Capture the cell that displays the provided text and extract its (X, Y) central coordinate. 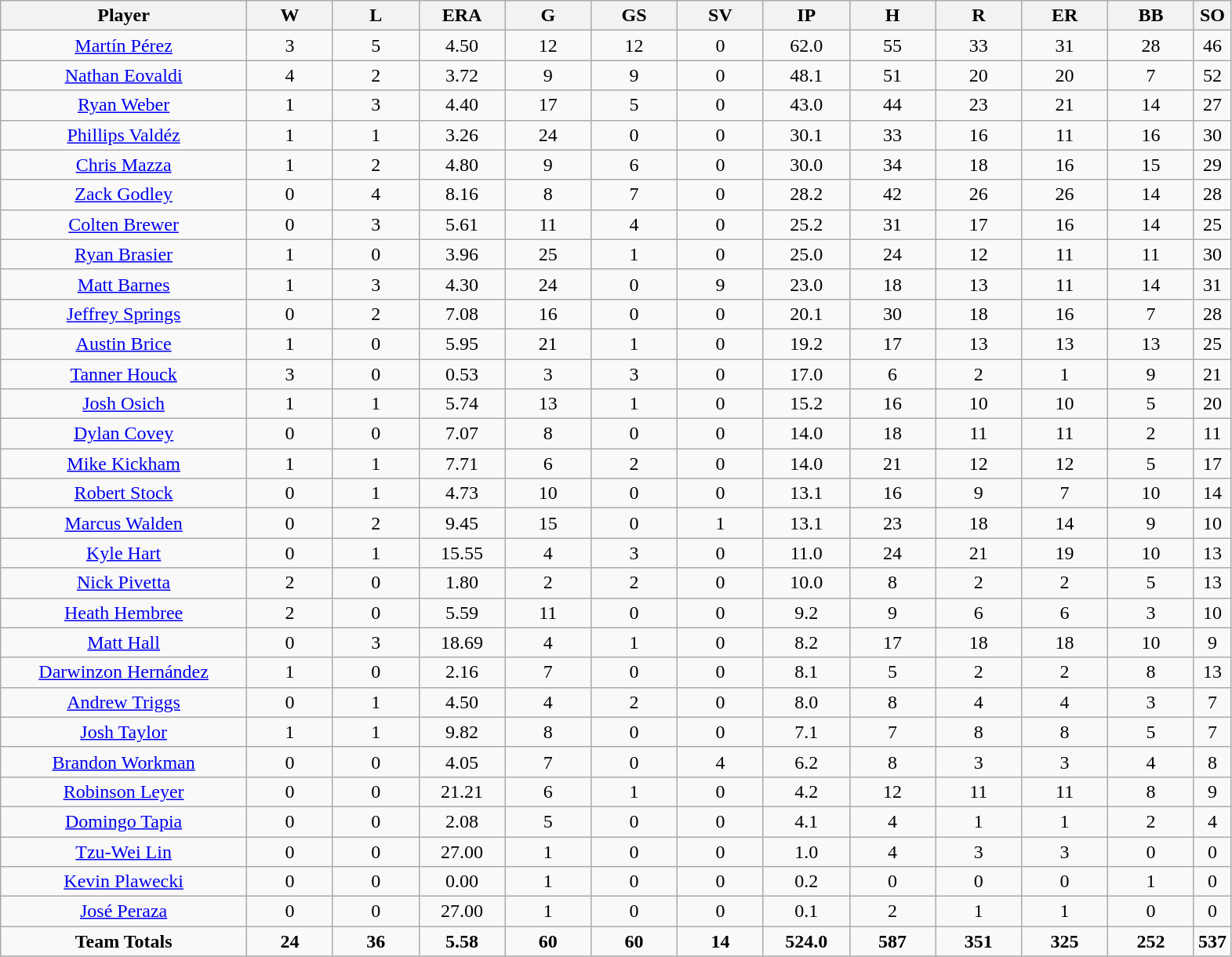
42 (892, 195)
Tanner Houck (124, 374)
20.1 (806, 314)
8.1 (806, 672)
ER (1065, 16)
537 (1212, 941)
8.16 (462, 195)
Phillips Valdéz (124, 135)
GS (634, 16)
30.0 (806, 165)
44 (892, 105)
62.0 (806, 45)
1.0 (806, 851)
ERA (462, 16)
Team Totals (124, 941)
351 (979, 941)
52 (1212, 75)
Josh Taylor (124, 732)
51 (892, 75)
27 (1212, 105)
Chris Mazza (124, 165)
46 (1212, 45)
Robinson Leyer (124, 791)
Kevin Plawecki (124, 882)
252 (1151, 941)
Brandon Workman (124, 762)
11.0 (806, 553)
SV (721, 16)
43.0 (806, 105)
4.30 (462, 284)
4.2 (806, 791)
8.0 (806, 702)
9.82 (462, 732)
19 (1065, 553)
L (376, 16)
Matt Barnes (124, 284)
4.05 (462, 762)
10.0 (806, 583)
524.0 (806, 941)
4.73 (462, 493)
Domingo Tapia (124, 821)
6.2 (806, 762)
19.2 (806, 344)
Matt Hall (124, 642)
5.58 (462, 941)
Nathan Eovaldi (124, 75)
Jeffrey Springs (124, 314)
Austin Brice (124, 344)
9.45 (462, 523)
Ryan Weber (124, 105)
4.80 (462, 165)
5.74 (462, 404)
SO (1212, 16)
1.80 (462, 583)
25.0 (806, 254)
IP (806, 16)
Kyle Hart (124, 553)
W (289, 16)
Colten Brewer (124, 224)
BB (1151, 16)
7.08 (462, 314)
0.53 (462, 374)
5.59 (462, 613)
34 (892, 165)
55 (892, 45)
21.21 (462, 791)
Nick Pivetta (124, 583)
3.96 (462, 254)
2.08 (462, 821)
H (892, 16)
Josh Osich (124, 404)
José Peraza (124, 912)
Zack Godley (124, 195)
48.1 (806, 75)
325 (1065, 941)
7.71 (462, 464)
Marcus Walden (124, 523)
5.95 (462, 344)
4.1 (806, 821)
7.1 (806, 732)
9.2 (806, 613)
R (979, 16)
25.2 (806, 224)
15.2 (806, 404)
36 (376, 941)
17.0 (806, 374)
30.1 (806, 135)
18.69 (462, 642)
0.2 (806, 882)
Robert Stock (124, 493)
Dylan Covey (124, 434)
7.07 (462, 434)
0.00 (462, 882)
G (548, 16)
3.26 (462, 135)
3.72 (462, 75)
29 (1212, 165)
Darwinzon Hernández (124, 672)
28.2 (806, 195)
2.16 (462, 672)
Andrew Triggs (124, 702)
5.61 (462, 224)
587 (892, 941)
Martín Pérez (124, 45)
Player (124, 16)
8.2 (806, 642)
15.55 (462, 553)
0.1 (806, 912)
23.0 (806, 284)
4.40 (462, 105)
Tzu-Wei Lin (124, 851)
Mike Kickham (124, 464)
Ryan Brasier (124, 254)
Heath Hembree (124, 613)
